Return (x, y) of the center of cell containing provided text 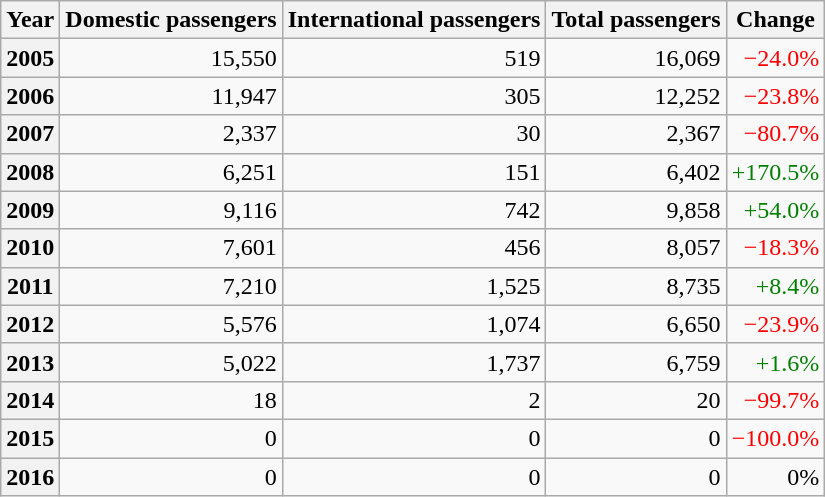
15,550 (171, 58)
2013 (30, 362)
2007 (30, 134)
9,116 (171, 210)
6,650 (636, 324)
151 (414, 172)
2014 (30, 400)
Total passengers (636, 20)
456 (414, 248)
1,525 (414, 286)
0% (776, 477)
12,252 (636, 96)
20 (636, 400)
−23.9% (776, 324)
305 (414, 96)
+170.5% (776, 172)
2012 (30, 324)
+8.4% (776, 286)
8,057 (636, 248)
−18.3% (776, 248)
6,759 (636, 362)
−23.8% (776, 96)
2010 (30, 248)
2008 (30, 172)
18 (171, 400)
5,576 (171, 324)
9,858 (636, 210)
2016 (30, 477)
Year (30, 20)
742 (414, 210)
16,069 (636, 58)
5,022 (171, 362)
+54.0% (776, 210)
−100.0% (776, 438)
International passengers (414, 20)
519 (414, 58)
11,947 (171, 96)
2,337 (171, 134)
2,367 (636, 134)
7,210 (171, 286)
Change (776, 20)
2006 (30, 96)
2015 (30, 438)
−24.0% (776, 58)
Domestic passengers (171, 20)
6,402 (636, 172)
2011 (30, 286)
2009 (30, 210)
7,601 (171, 248)
+1.6% (776, 362)
6,251 (171, 172)
−80.7% (776, 134)
1,074 (414, 324)
8,735 (636, 286)
2 (414, 400)
30 (414, 134)
−99.7% (776, 400)
1,737 (414, 362)
2005 (30, 58)
